Return the (x, y) coordinate for the center point of the cell that contains the specified text.  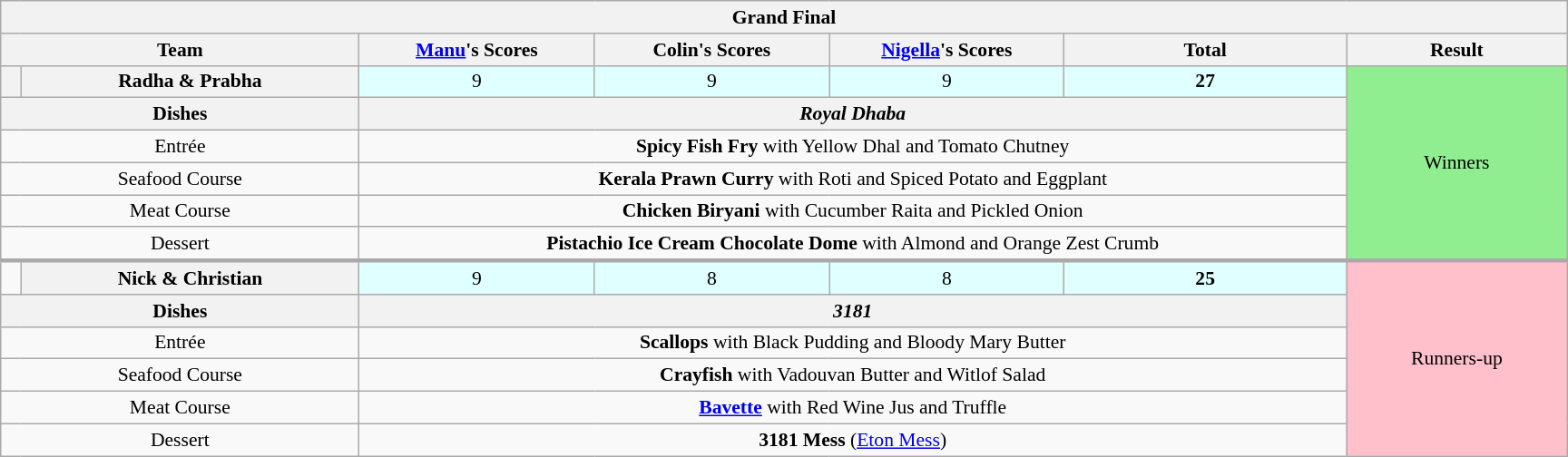
27 (1205, 82)
Manu's Scores (477, 50)
Pistachio Ice Cream Chocolate Dome with Almond and Orange Zest Crumb (853, 245)
3181 (853, 311)
25 (1205, 277)
Crayfish with Vadouvan Butter and Witlof Salad (853, 375)
Scallops with Black Pudding and Bloody Mary Butter (853, 343)
Result (1457, 50)
Total (1205, 50)
Royal Dhaba (853, 114)
Chicken Biryani with Cucumber Raita and Pickled Onion (853, 211)
Winners (1457, 163)
Kerala Prawn Curry with Roti and Spiced Potato and Eggplant (853, 179)
Bavette with Red Wine Jus and Truffle (853, 408)
Nigella's Scores (947, 50)
Nick & Christian (191, 277)
Runners-up (1457, 359)
Spicy Fish Fry with Yellow Dhal and Tomato Chutney (853, 147)
3181 Mess (Eton Mess) (853, 440)
Radha & Prabha (191, 82)
Team (180, 50)
Colin's Scores (711, 50)
Grand Final (784, 17)
